Locate the cell with the specified text and output its (X, Y) center coordinate. 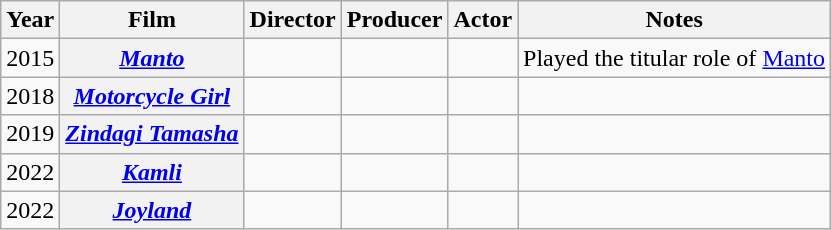
2018 (30, 96)
Kamli (152, 172)
Producer (394, 20)
Played the titular role of Manto (674, 58)
Manto (152, 58)
2019 (30, 134)
Zindagi Tamasha (152, 134)
Motorcycle Girl (152, 96)
Joyland (152, 210)
Film (152, 20)
Director (292, 20)
2015 (30, 58)
Year (30, 20)
Notes (674, 20)
Actor (483, 20)
